Determine the (X, Y) coordinate at the center of the cell enclosing the given text.  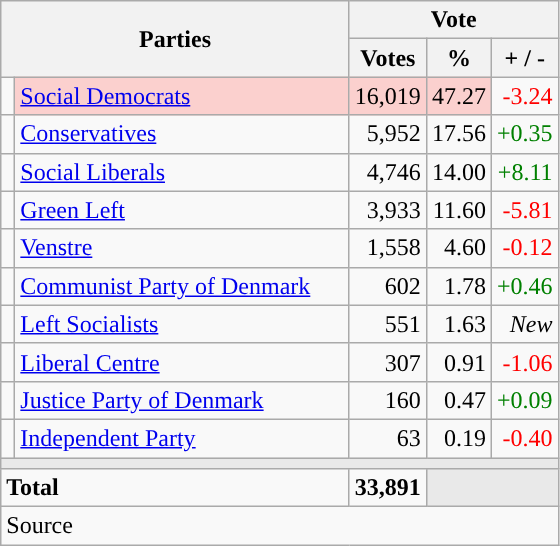
Social Democrats (182, 96)
11.60 (458, 210)
Justice Party of Denmark (182, 400)
4.60 (458, 248)
160 (388, 400)
+0.09 (524, 400)
0.91 (458, 362)
Vote (454, 20)
47.27 (458, 96)
1.63 (458, 324)
17.56 (458, 134)
New (524, 324)
Source (280, 526)
16,019 (388, 96)
63 (388, 438)
307 (388, 362)
551 (388, 324)
-1.06 (524, 362)
% (458, 58)
+0.46 (524, 286)
5,952 (388, 134)
Liberal Centre (182, 362)
Parties (176, 39)
33,891 (388, 488)
-5.81 (524, 210)
Independent Party (182, 438)
Votes (388, 58)
Left Socialists (182, 324)
0.47 (458, 400)
1,558 (388, 248)
Venstre (182, 248)
Communist Party of Denmark (182, 286)
0.19 (458, 438)
1.78 (458, 286)
-0.40 (524, 438)
-3.24 (524, 96)
+ / - (524, 58)
Social Liberals (182, 172)
602 (388, 286)
+8.11 (524, 172)
4,746 (388, 172)
-0.12 (524, 248)
14.00 (458, 172)
3,933 (388, 210)
+0.35 (524, 134)
Conservatives (182, 134)
Green Left (182, 210)
Total (176, 488)
